Return (x, y) of the center of cell containing provided text 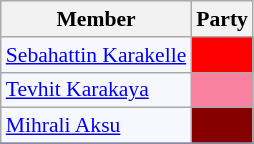
Party (222, 19)
Mihrali Aksu (96, 126)
Tevhit Karakaya (96, 90)
Member (96, 19)
Sebahattin Karakelle (96, 55)
